Detect which cell encompasses the target text, then output its (X, Y) center coordinate. 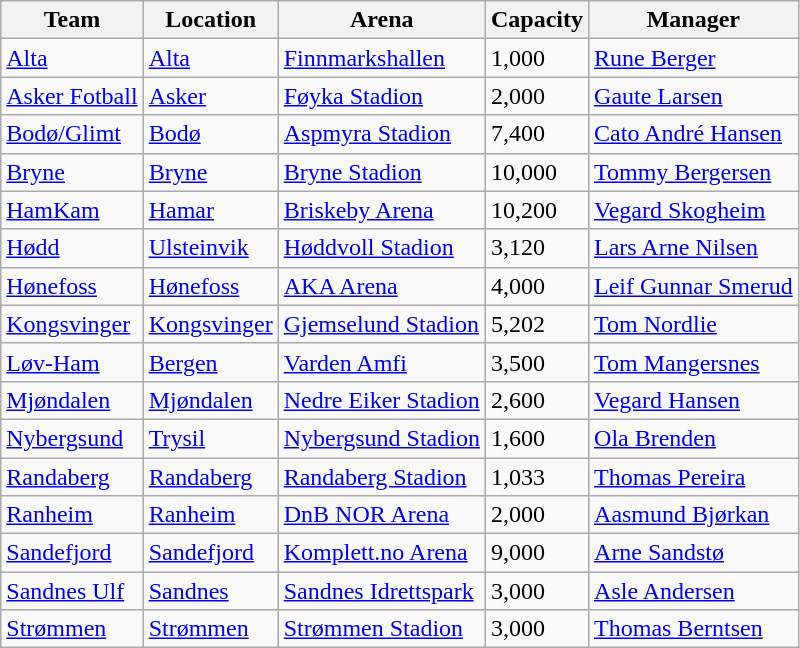
7,400 (536, 134)
Bryne Stadion (382, 172)
Gjemselund Stadion (382, 324)
Bergen (210, 362)
Arena (382, 20)
Briskeby Arena (382, 210)
Sandnes Ulf (72, 591)
Tommy Bergersen (694, 172)
Nybergsund Stadion (382, 438)
Thomas Pereira (694, 477)
Aspmyra Stadion (382, 134)
Trysil (210, 438)
Bodø (210, 134)
Tom Nordlie (694, 324)
Hødd (72, 248)
Sandnes Idrettspark (382, 591)
Komplett.no Arena (382, 553)
Arne Sandstø (694, 553)
DnB NOR Arena (382, 515)
Varden Amfi (382, 362)
1,600 (536, 438)
9,000 (536, 553)
Leif Gunnar Smerud (694, 286)
Føyka Stadion (382, 96)
Randaberg Stadion (382, 477)
3,500 (536, 362)
Manager (694, 20)
Asle Andersen (694, 591)
5,202 (536, 324)
Tom Mangersnes (694, 362)
Hamar (210, 210)
1,000 (536, 58)
Asker Fotball (72, 96)
Nedre Eiker Stadion (382, 400)
4,000 (536, 286)
Strømmen Stadion (382, 629)
Ola Brenden (694, 438)
Bodø/Glimt (72, 134)
Location (210, 20)
Team (72, 20)
Nybergsund (72, 438)
Cato André Hansen (694, 134)
2,600 (536, 400)
Finnmarkshallen (382, 58)
10,200 (536, 210)
Ulsteinvik (210, 248)
Capacity (536, 20)
Aasmund Bjørkan (694, 515)
AKA Arena (382, 286)
HamKam (72, 210)
Sandnes (210, 591)
10,000 (536, 172)
Gaute Larsen (694, 96)
Høddvoll Stadion (382, 248)
Vegard Skogheim (694, 210)
1,033 (536, 477)
Vegard Hansen (694, 400)
Thomas Berntsen (694, 629)
3,120 (536, 248)
Lars Arne Nilsen (694, 248)
Asker (210, 96)
Løv-Ham (72, 362)
Rune Berger (694, 58)
